Search for the cell housing the specified text and yield its [X, Y] center coordinate. 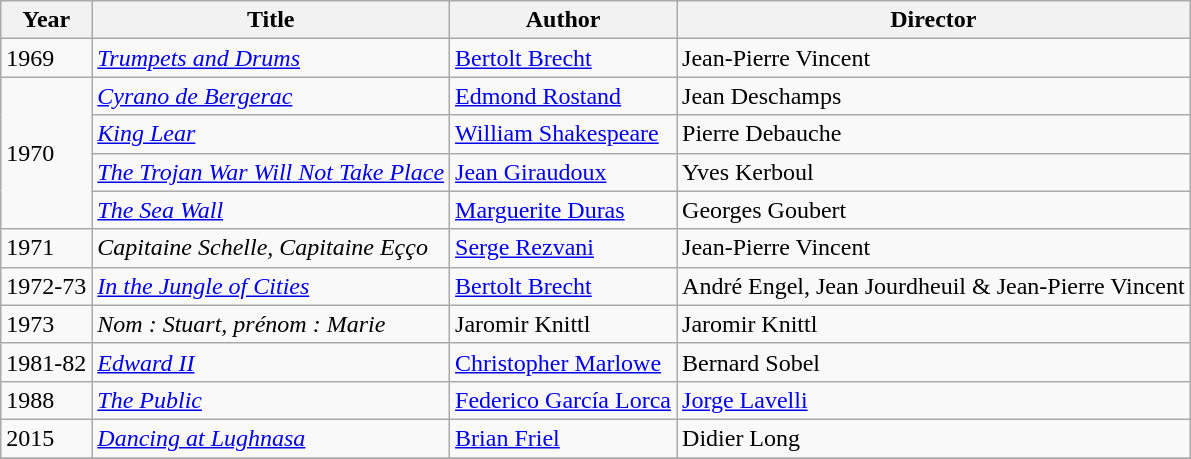
The Public [271, 400]
1988 [46, 400]
The Trojan War Will Not Take Place [271, 172]
Georges Goubert [934, 210]
Marguerite Duras [564, 210]
Cyrano de Bergerac [271, 96]
Edward II [271, 362]
William Shakespeare [564, 134]
1981-82 [46, 362]
Bernard Sobel [934, 362]
1973 [46, 324]
Edmond Rostand [564, 96]
1972-73 [46, 286]
The Sea Wall [271, 210]
Dancing at Lughnasa [271, 438]
2015 [46, 438]
1970 [46, 153]
Federico García Lorca [564, 400]
Year [46, 20]
Brian Friel [564, 438]
King Lear [271, 134]
Jorge Lavelli [934, 400]
Jean Giraudoux [564, 172]
1971 [46, 248]
In the Jungle of Cities [271, 286]
Director [934, 20]
Jean Deschamps [934, 96]
Capitaine Schelle, Capitaine Eçço [271, 248]
Serge Rezvani [564, 248]
1969 [46, 58]
Christopher Marlowe [564, 362]
Title [271, 20]
Author [564, 20]
Pierre Debauche [934, 134]
Yves Kerboul [934, 172]
Didier Long [934, 438]
Nom : Stuart, prénom : Marie [271, 324]
André Engel, Jean Jourdheuil & Jean-Pierre Vincent [934, 286]
Trumpets and Drums [271, 58]
